From the cell containing the given text, extract its center point as (X, Y) coordinate. 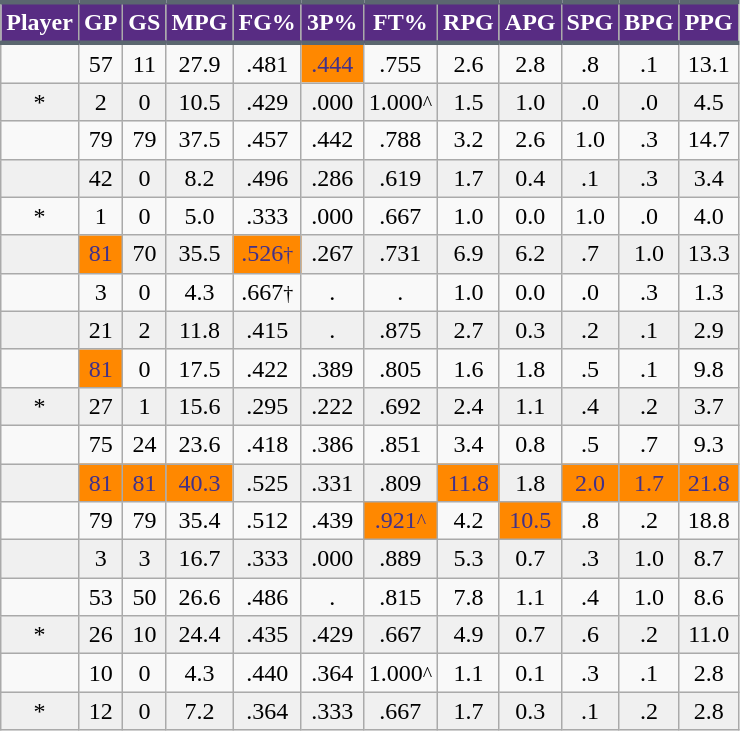
.692 (400, 406)
MPG (200, 22)
.440 (267, 673)
.889 (400, 559)
.667† (267, 292)
5.3 (469, 559)
7.2 (200, 711)
PPG (708, 22)
9.3 (708, 444)
24 (144, 444)
.851 (400, 444)
3.2 (469, 140)
APG (530, 22)
.486 (267, 597)
3P% (332, 22)
.481 (267, 63)
.267 (332, 254)
3.7 (708, 406)
.619 (400, 178)
.805 (400, 368)
11.0 (708, 635)
2.0 (590, 483)
.457 (267, 140)
37.5 (200, 140)
70 (144, 254)
7.8 (469, 597)
15.6 (200, 406)
.6 (590, 635)
40.3 (200, 483)
SPG (590, 22)
.439 (332, 521)
.444 (332, 63)
8.2 (200, 178)
2.9 (708, 330)
4.0 (708, 216)
23.6 (200, 444)
6.9 (469, 254)
24.4 (200, 635)
.731 (400, 254)
17.5 (200, 368)
57 (100, 63)
.331 (332, 483)
9.8 (708, 368)
75 (100, 444)
.526† (267, 254)
1.6 (469, 368)
Player (40, 22)
26.6 (200, 597)
.755 (400, 63)
GP (100, 22)
.386 (332, 444)
.295 (267, 406)
0.4 (530, 178)
.788 (400, 140)
1.3 (708, 292)
.875 (400, 330)
53 (100, 597)
2.4 (469, 406)
21.8 (708, 483)
RPG (469, 22)
1.5 (469, 102)
27 (100, 406)
0.8 (530, 444)
FT% (400, 22)
0.1 (530, 673)
.222 (332, 406)
FG% (267, 22)
42 (100, 178)
12 (100, 711)
26 (100, 635)
8.6 (708, 597)
5.0 (200, 216)
35.5 (200, 254)
16.7 (200, 559)
8.7 (708, 559)
.815 (400, 597)
.418 (267, 444)
13.3 (708, 254)
BPG (649, 22)
4.2 (469, 521)
.422 (267, 368)
.389 (332, 368)
.415 (267, 330)
.442 (332, 140)
18.8 (708, 521)
2.7 (469, 330)
.525 (267, 483)
6.2 (530, 254)
14.7 (708, 140)
.809 (400, 483)
21 (100, 330)
27.9 (200, 63)
50 (144, 597)
.286 (332, 178)
13.1 (708, 63)
4.9 (469, 635)
4.5 (708, 102)
.512 (267, 521)
.921^ (400, 521)
11 (144, 63)
GS (144, 22)
.435 (267, 635)
.496 (267, 178)
35.4 (200, 521)
